Detect which cell encompasses the target text, then output its [x, y] center coordinate. 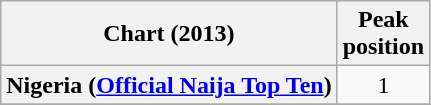
Peak position [383, 34]
1 [383, 85]
Nigeria (Official Naija Top Ten) [169, 85]
Chart (2013) [169, 34]
